Provide the (x, y) coordinate of the cell's center where the given text is located.  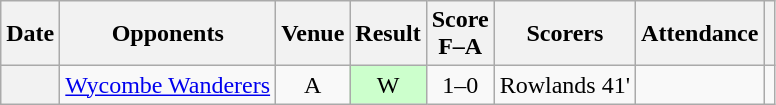
Opponents (168, 34)
ScoreF–A (460, 34)
Rowlands 41' (564, 85)
Attendance (700, 34)
Result (388, 34)
1–0 (460, 85)
W (388, 85)
A (313, 85)
Wycombe Wanderers (168, 85)
Venue (313, 34)
Scorers (564, 34)
Date (30, 34)
